Determine the [X, Y] coordinate at the center of the cell enclosing the given text.  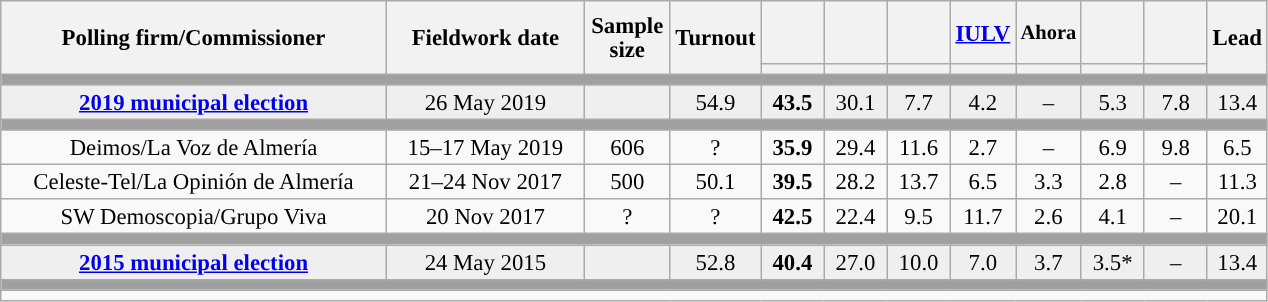
SW Demoscopia/Grupo Viva [194, 218]
9.8 [1176, 148]
Turnout [716, 38]
13.7 [918, 182]
Celeste-Tel/La Opinión de Almería [194, 182]
11.7 [982, 218]
54.9 [716, 102]
500 [627, 182]
3.7 [1049, 262]
2019 municipal election [194, 102]
Ahora [1049, 32]
50.1 [716, 182]
2.7 [982, 148]
20 Nov 2017 [485, 218]
11.6 [918, 148]
27.0 [856, 262]
2.6 [1049, 218]
Sample size [627, 38]
Polling firm/Commissioner [194, 38]
11.3 [1237, 182]
43.5 [792, 102]
10.0 [918, 262]
Fieldwork date [485, 38]
40.4 [792, 262]
26 May 2019 [485, 102]
42.5 [792, 218]
606 [627, 148]
24 May 2015 [485, 262]
6.9 [1112, 148]
7.8 [1176, 102]
Deimos/La Voz de Almería [194, 148]
29.4 [856, 148]
35.9 [792, 148]
Lead [1237, 38]
4.2 [982, 102]
22.4 [856, 218]
15–17 May 2019 [485, 148]
7.7 [918, 102]
3.3 [1049, 182]
3.5* [1112, 262]
2.8 [1112, 182]
28.2 [856, 182]
2015 municipal election [194, 262]
21–24 Nov 2017 [485, 182]
7.0 [982, 262]
52.8 [716, 262]
9.5 [918, 218]
30.1 [856, 102]
20.1 [1237, 218]
IULV [982, 32]
39.5 [792, 182]
5.3 [1112, 102]
4.1 [1112, 218]
